Find where the given text appears and provide that cell's center as (X, Y) coordinate. 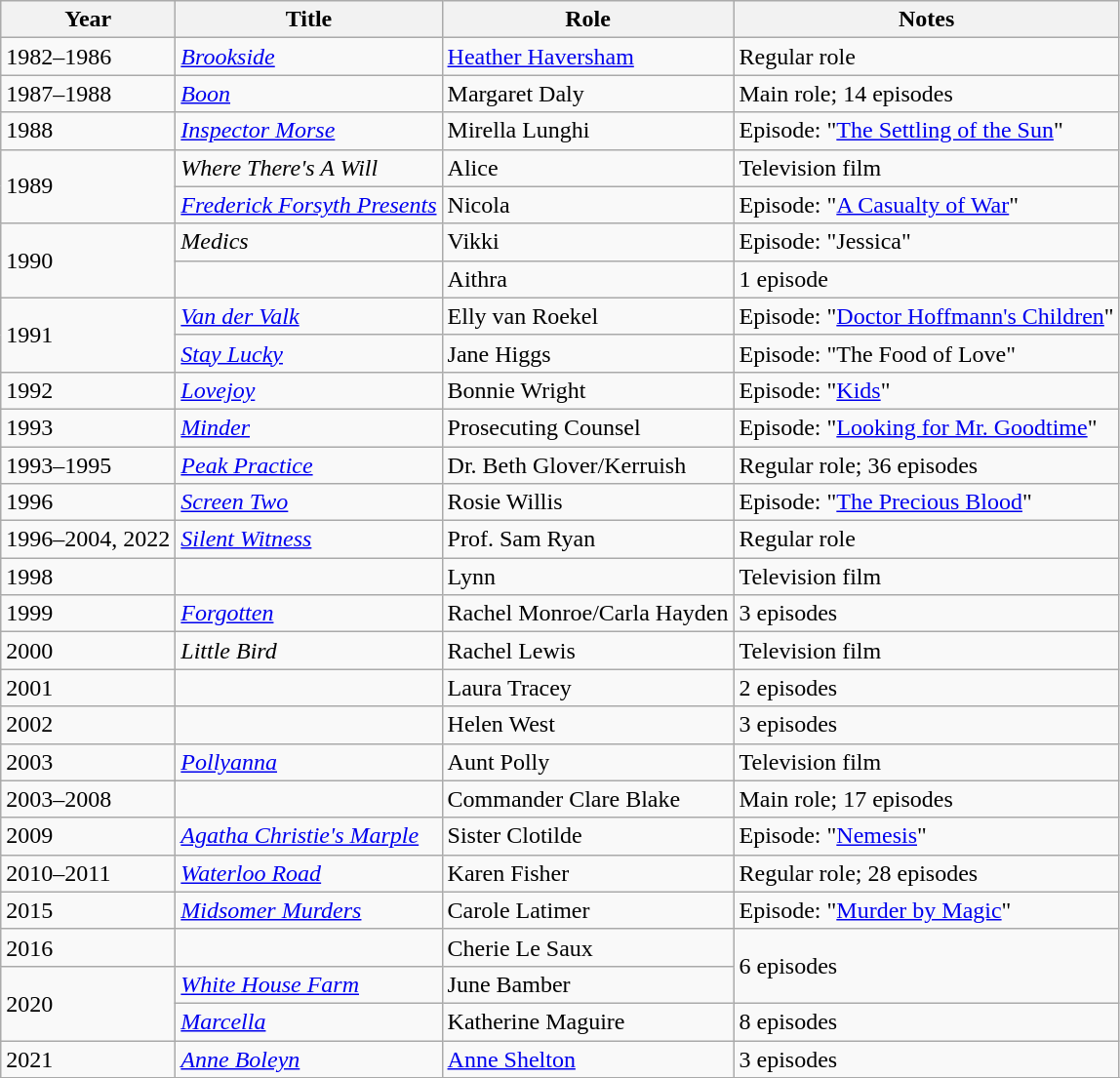
2003–2008 (88, 799)
1993–1995 (88, 465)
Minder (308, 427)
Brookside (308, 57)
Aithra (587, 279)
1987–1988 (88, 94)
2002 (88, 725)
Jane Higgs (587, 353)
Dr. Beth Glover/Kerruish (587, 465)
1 episode (927, 279)
Anne Boleyn (308, 1058)
2009 (88, 836)
Anne Shelton (587, 1058)
2015 (88, 910)
2021 (88, 1058)
8 episodes (927, 1021)
Carole Latimer (587, 910)
Forgotten (308, 614)
Episode: "Kids" (927, 390)
Main role; 17 episodes (927, 799)
Rosie Willis (587, 502)
Pollyanna (308, 762)
Midsomer Murders (308, 910)
Prof. Sam Ryan (587, 539)
Boon (308, 94)
Episode: "The Precious Blood" (927, 502)
Aunt Polly (587, 762)
Bonnie Wright (587, 390)
1996–2004, 2022 (88, 539)
Nicola (587, 205)
Rachel Monroe/Carla Hayden (587, 614)
2 episodes (927, 688)
Medics (308, 242)
Inspector Morse (308, 131)
1989 (88, 186)
Agatha Christie's Marple (308, 836)
Stay Lucky (308, 353)
Alice (587, 168)
Marcella (308, 1021)
1998 (88, 577)
Cherie Le Saux (587, 947)
2020 (88, 1003)
Peak Practice (308, 465)
2016 (88, 947)
Commander Clare Blake (587, 799)
Lovejoy (308, 390)
Waterloo Road (308, 873)
Notes (927, 20)
Regular role; 28 episodes (927, 873)
Elly van Roekel (587, 316)
Sister Clotilde (587, 836)
Heather Haversham (587, 57)
1982–1986 (88, 57)
Laura Tracey (587, 688)
1993 (88, 427)
Margaret Daly (587, 94)
Role (587, 20)
Episode: "Doctor Hoffmann's Children" (927, 316)
Episode: "Jessica" (927, 242)
1988 (88, 131)
Screen Two (308, 502)
Title (308, 20)
Helen West (587, 725)
Little Bird (308, 651)
Prosecuting Counsel (587, 427)
Year (88, 20)
1992 (88, 390)
Episode: "Murder by Magic" (927, 910)
2001 (88, 688)
Main role; 14 episodes (927, 94)
6 episodes (927, 966)
June Bamber (587, 984)
Silent Witness (308, 539)
2010–2011 (88, 873)
Episode: "Nemesis" (927, 836)
1990 (88, 260)
1996 (88, 502)
Karen Fisher (587, 873)
Mirella Lunghi (587, 131)
Episode: "A Casualty of War" (927, 205)
Episode: "The Settling of the Sun" (927, 131)
Van der Valk (308, 316)
Katherine Maguire (587, 1021)
2003 (88, 762)
1991 (88, 335)
1999 (88, 614)
Where There's A Will (308, 168)
Episode: "Looking for Mr. Goodtime" (927, 427)
Lynn (587, 577)
Episode: "The Food of Love" (927, 353)
Rachel Lewis (587, 651)
Regular role; 36 episodes (927, 465)
2000 (88, 651)
Frederick Forsyth Presents (308, 205)
Vikki (587, 242)
White House Farm (308, 984)
